Locate the cell with the specified text and output its [x, y] center coordinate. 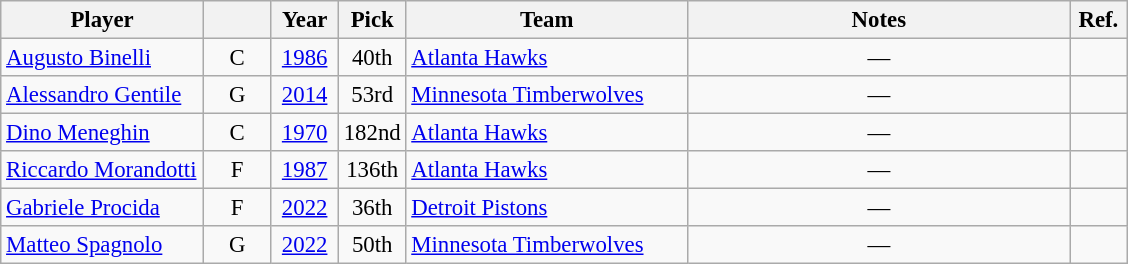
53rd [372, 95]
1987 [305, 170]
2014 [305, 95]
Team [546, 20]
Player [102, 20]
Year [305, 20]
Riccardo Morandotti [102, 170]
136th [372, 170]
Pick [372, 20]
40th [372, 58]
36th [372, 208]
1970 [305, 133]
Augusto Binelli [102, 58]
Ref. [1098, 20]
Matteo Spagnolo [102, 245]
Detroit Pistons [546, 208]
Alessandro Gentile [102, 95]
Gabriele Procida [102, 208]
Notes [878, 20]
Dino Meneghin [102, 133]
1986 [305, 58]
50th [372, 245]
182nd [372, 133]
